Capture the cell that displays the provided text and extract its (x, y) central coordinate. 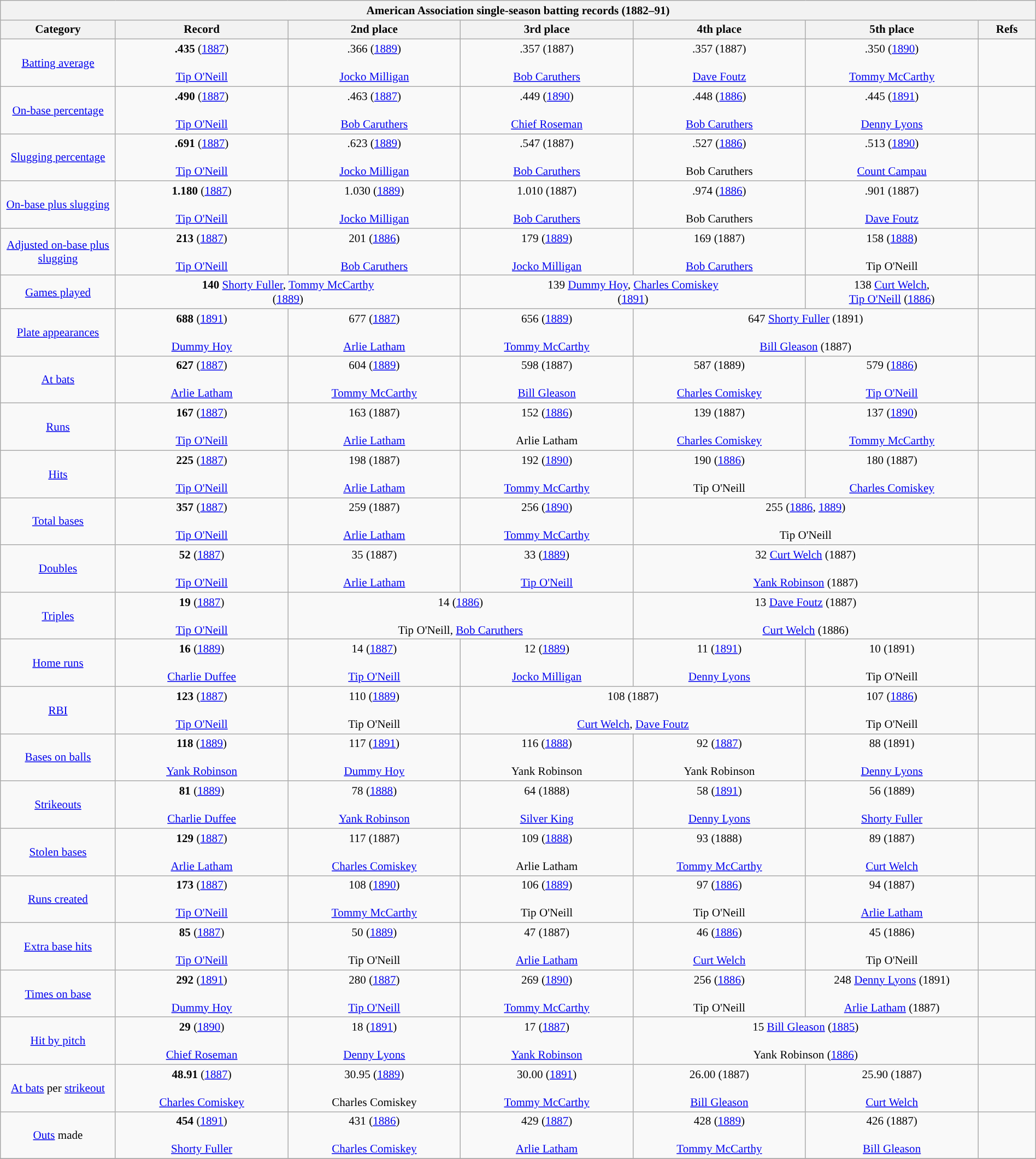
.513 (1890)Count Campau (892, 157)
48.91 (1887)Charles Comiskey (202, 1088)
.445 (1891)Denny Lyons (892, 110)
429 (1887)Arlie Latham (547, 1135)
117 (1891)Dummy Hoy (374, 757)
Record (202, 30)
.448 (1886)Bob Caruthers (719, 110)
Stolen bases (58, 852)
.623 (1889)Jocko Milligan (374, 157)
269 (1890)Tommy McCarthy (547, 993)
259 (1887)Arlie Latham (374, 521)
688 (1891)Dummy Hoy (202, 332)
35 (1887)Arlie Latham (374, 568)
167 (1887)Tip O'Neill (202, 427)
2nd place (374, 30)
431 (1886)Charles Comiskey (374, 1135)
On-base plus slugging (58, 204)
604 (1889)Tommy McCarthy (374, 379)
598 (1887)Bill Gleason (547, 379)
45 (1886)Tip O'Neill (892, 946)
139 (1887)Charles Comiskey (719, 427)
Batting average (58, 63)
.901 (1887)Dave Foutz (892, 204)
198 (1887)Arlie Latham (374, 474)
647 Shorty Fuller (1891)Bill Gleason (1887) (805, 332)
Adjusted on-base plus slugging (58, 251)
14 (1887)Tip O'Neill (374, 663)
93 (1888)Tommy McCarthy (719, 852)
138 Curt Welch, Tip O'Neill (1886) (892, 292)
.350 (1890)Tommy McCarthy (892, 63)
108 (1887)Curt Welch, Dave Foutz (633, 710)
On-base percentage (58, 110)
30.95 (1889)Charles Comiskey (374, 1088)
29 (1890)Chief Roseman (202, 1040)
454 (1891)Shorty Fuller (202, 1135)
.366 (1889)Jocko Milligan (374, 63)
656 (1889)Tommy McCarthy (547, 332)
106 (1889)Tip O'Neill (547, 899)
1.010 (1887)Bob Caruthers (547, 204)
33 (1889)Tip O'Neill (547, 568)
.449 (1890)Chief Roseman (547, 110)
280 (1887)Tip O'Neill (374, 993)
163 (1887)Arlie Latham (374, 427)
30.00 (1891)Tommy McCarthy (547, 1088)
158 (1888)Tip O'Neill (892, 251)
256 (1890)Tommy McCarthy (547, 521)
At bats per strikeout (58, 1088)
RBI (58, 710)
108 (1890)Tommy McCarthy (374, 899)
Total bases (58, 521)
15 Bill Gleason (1885)Yank Robinson (1886) (805, 1040)
Runs (58, 427)
Hits (58, 474)
140 Shorty Fuller, Tommy McCarthy (1889) (288, 292)
428 (1889)Tommy McCarthy (719, 1135)
292 (1891)Dummy Hoy (202, 993)
117 (1887)Charles Comiskey (374, 852)
5th place (892, 30)
12 (1889)Jocko Milligan (547, 663)
78 (1888)Yank Robinson (374, 804)
46 (1886)Curt Welch (719, 946)
201 (1886)Bob Caruthers (374, 251)
10 (1891)Tip O'Neill (892, 663)
3rd place (547, 30)
Triples (58, 615)
173 (1887)Tip O'Neill (202, 899)
.547 (1887)Bob Caruthers (547, 157)
50 (1889)Tip O'Neill (374, 946)
248 Denny Lyons (1891)Arlie Latham (1887) (892, 993)
At bats (58, 379)
4th place (719, 30)
.357 (1887)Dave Foutz (719, 63)
81 (1889)Charlie Duffee (202, 804)
Doubles (58, 568)
13 Dave Foutz (1887)Curt Welch (1886) (805, 615)
123 (1887)Tip O'Neill (202, 710)
.691 (1887)Tip O'Neill (202, 157)
26.00 (1887)Bill Gleason (719, 1088)
.490 (1887)Tip O'Neill (202, 110)
190 (1886)Tip O'Neill (719, 474)
88 (1891)Denny Lyons (892, 757)
256 (1886)Tip O'Neill (719, 993)
137 (1890)Tommy McCarthy (892, 427)
118 (1889)Yank Robinson (202, 757)
.463 (1887)Bob Caruthers (374, 110)
225 (1887)Tip O'Neill (202, 474)
89 (1887)Curt Welch (892, 852)
179 (1889)Jocko Milligan (547, 251)
14 (1886)Tip O'Neill, Bob Caruthers (461, 615)
139 Dummy Hoy, Charles Comiskey (1891) (633, 292)
American Association single-season batting records (1882–91) (518, 10)
129 (1887)Arlie Latham (202, 852)
587 (1889)Charles Comiskey (719, 379)
180 (1887)Charles Comiskey (892, 474)
677 (1887)Arlie Latham (374, 332)
25.90 (1887)Curt Welch (892, 1088)
52 (1887)Tip O'Neill (202, 568)
18 (1891)Denny Lyons (374, 1040)
110 (1889)Tip O'Neill (374, 710)
56 (1889)Shorty Fuller (892, 804)
Times on base (58, 993)
Strikeouts (58, 804)
85 (1887)Tip O'Neill (202, 946)
213 (1887)Tip O'Neill (202, 251)
627 (1887)Arlie Latham (202, 379)
Home runs (58, 663)
Games played (58, 292)
Slugging percentage (58, 157)
Hit by pitch (58, 1040)
58 (1891)Denny Lyons (719, 804)
.527 (1886)Bob Caruthers (719, 157)
.435 (1887)Tip O'Neill (202, 63)
94 (1887)Arlie Latham (892, 899)
17 (1887)Yank Robinson (547, 1040)
Bases on balls (58, 757)
Plate appearances (58, 332)
97 (1886)Tip O'Neill (719, 899)
19 (1887)Tip O'Neill (202, 615)
169 (1887)Bob Caruthers (719, 251)
92 (1887)Yank Robinson (719, 757)
.357 (1887)Bob Caruthers (547, 63)
579 (1886)Tip O'Neill (892, 379)
192 (1890)Tommy McCarthy (547, 474)
1.180 (1887)Tip O'Neill (202, 204)
Category (58, 30)
109 (1888)Arlie Latham (547, 852)
64 (1888)Silver King (547, 804)
107 (1886)Tip O'Neill (892, 710)
426 (1887)Bill Gleason (892, 1135)
.974 (1886)Bob Caruthers (719, 204)
1.030 (1889)Jocko Milligan (374, 204)
116 (1888)Yank Robinson (547, 757)
47 (1887)Arlie Latham (547, 946)
357 (1887)Tip O'Neill (202, 521)
32 Curt Welch (1887)Yank Robinson (1887) (805, 568)
Extra base hits (58, 946)
Outs made (58, 1135)
Refs (1006, 30)
152 (1886)Arlie Latham (547, 427)
11 (1891)Denny Lyons (719, 663)
16 (1889)Charlie Duffee (202, 663)
255 (1886, 1889)Tip O'Neill (805, 521)
Runs created (58, 899)
